Find where the given text appears and provide that cell's center as (X, Y) coordinate. 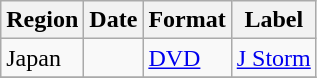
Japan (42, 58)
Date (114, 20)
Format (187, 20)
DVD (187, 58)
J Storm (274, 58)
Region (42, 20)
Label (274, 20)
